For the text-containing cell, return its midpoint in [x, y] coordinate format. 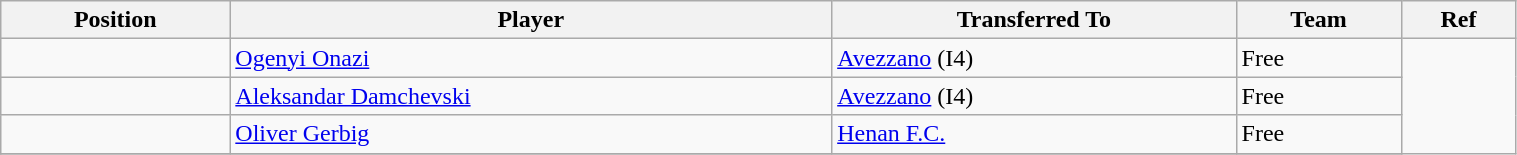
Ref [1458, 20]
Ogenyi Onazi [531, 58]
Team [1318, 20]
Henan F.C. [1034, 134]
Transferred To [1034, 20]
Position [116, 20]
Player [531, 20]
Aleksandar Damchevski [531, 96]
Oliver Gerbig [531, 134]
